From the cell containing the given text, extract its center point as (x, y) coordinate. 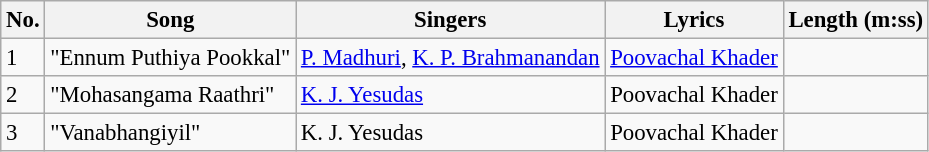
"Mohasangama Raathri" (170, 95)
"Ennum Puthiya Pookkal" (170, 58)
Singers (450, 20)
Lyrics (694, 20)
No. (23, 20)
Song (170, 20)
2 (23, 95)
Length (m:ss) (856, 20)
P. Madhuri, K. P. Brahmanandan (450, 58)
3 (23, 133)
"Vanabhangiyil" (170, 133)
1 (23, 58)
